Capture the cell that displays the provided text and extract its (X, Y) central coordinate. 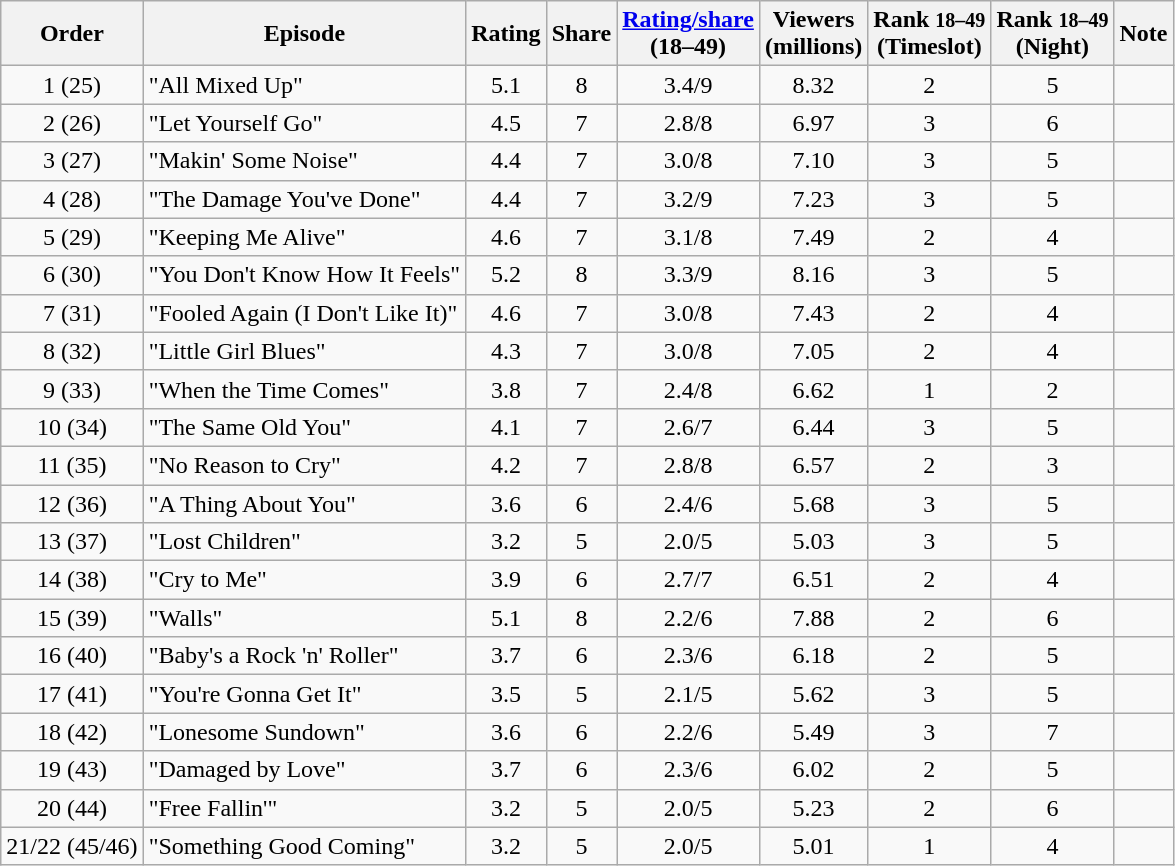
6.97 (813, 123)
4.2 (506, 465)
5.62 (813, 694)
"A Thing About You" (304, 503)
4 (28) (72, 199)
"The Same Old You" (304, 427)
"Let Yourself Go" (304, 123)
"Lonesome Sundown" (304, 732)
3.3/9 (688, 275)
"Keeping Me Alive" (304, 237)
8 (32) (72, 351)
"Something Good Coming" (304, 846)
7.10 (813, 161)
7.43 (813, 313)
2.1/5 (688, 694)
5.68 (813, 503)
8.32 (813, 85)
8.16 (813, 275)
4.1 (506, 427)
3.9 (506, 580)
2.4/6 (688, 503)
15 (39) (72, 618)
14 (38) (72, 580)
6 (30) (72, 275)
19 (43) (72, 770)
6.57 (813, 465)
3.1/8 (688, 237)
"Free Fallin'" (304, 808)
4.3 (506, 351)
3.4/9 (688, 85)
5.01 (813, 846)
"All Mixed Up" (304, 85)
5.2 (506, 275)
Rank 18–49(Night) (1052, 34)
7 (31) (72, 313)
21/22 (45/46) (72, 846)
"Fooled Again (I Don't Like It)" (304, 313)
Order (72, 34)
Share (582, 34)
3.8 (506, 389)
2.7/7 (688, 580)
"Baby's a Rock 'n' Roller" (304, 656)
3 (27) (72, 161)
5.49 (813, 732)
12 (36) (72, 503)
"You're Gonna Get It" (304, 694)
6.51 (813, 580)
10 (34) (72, 427)
20 (44) (72, 808)
5.23 (813, 808)
"Cry to Me" (304, 580)
Note (1144, 34)
"The Damage You've Done" (304, 199)
"No Reason to Cry" (304, 465)
4.5 (506, 123)
6.62 (813, 389)
Episode (304, 34)
7.88 (813, 618)
3.5 (506, 694)
Rank 18–49(Timeslot) (930, 34)
11 (35) (72, 465)
2 (26) (72, 123)
5 (29) (72, 237)
"When the Time Comes" (304, 389)
13 (37) (72, 542)
7.23 (813, 199)
Rating/share(18–49) (688, 34)
6.02 (813, 770)
Rating (506, 34)
2.6/7 (688, 427)
18 (42) (72, 732)
7.05 (813, 351)
16 (40) (72, 656)
9 (33) (72, 389)
6.18 (813, 656)
Viewers(millions) (813, 34)
2.4/8 (688, 389)
"Lost Children" (304, 542)
17 (41) (72, 694)
3.2/9 (688, 199)
"Makin' Some Noise" (304, 161)
"Damaged by Love" (304, 770)
6.44 (813, 427)
7.49 (813, 237)
"Walls" (304, 618)
"You Don't Know How It Feels" (304, 275)
1 (25) (72, 85)
"Little Girl Blues" (304, 351)
5.03 (813, 542)
